Locate the cell with the specified text and output its [X, Y] center coordinate. 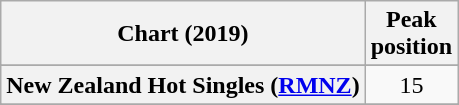
15 [411, 85]
Peakposition [411, 34]
Chart (2019) [183, 34]
New Zealand Hot Singles (RMNZ) [183, 85]
